Extract the (x, y) coordinate from the center of the cell holding the provided text.  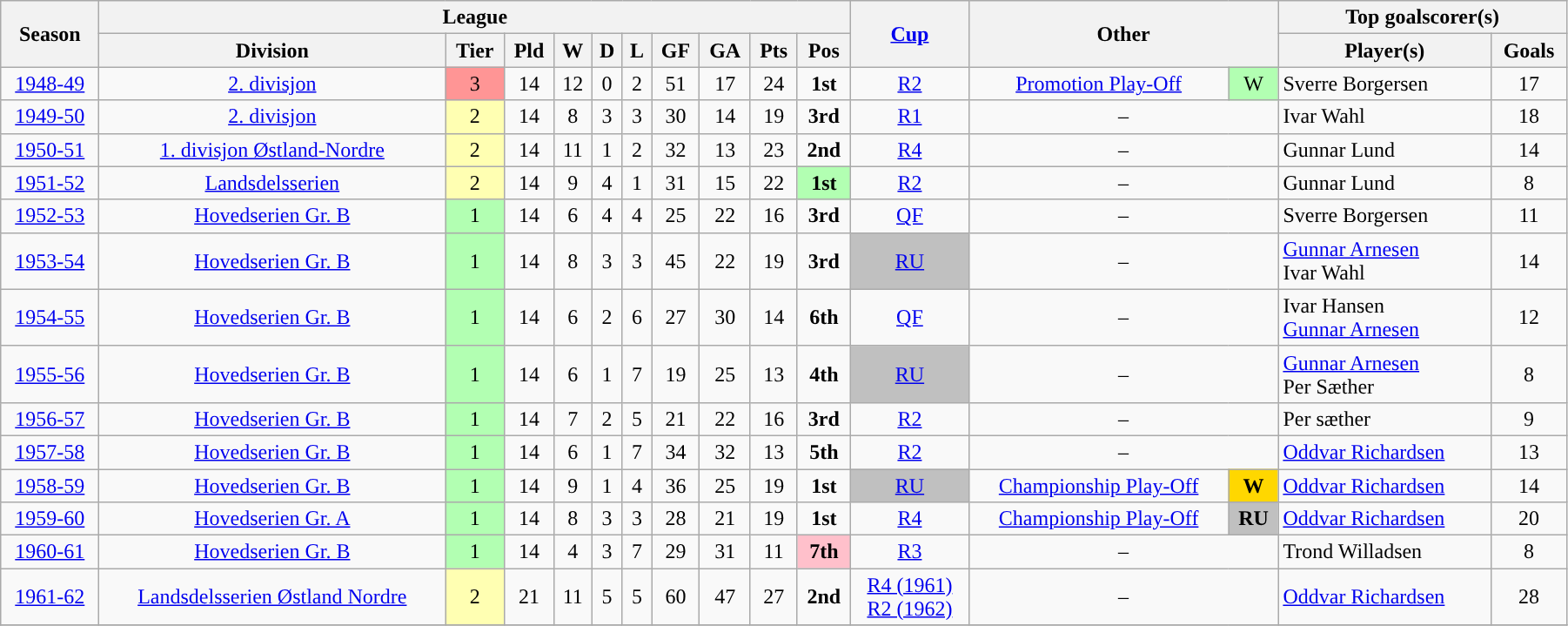
7th (824, 552)
Tier (475, 50)
1954-55 (50, 317)
51 (675, 84)
47 (725, 597)
Pos (824, 50)
20 (1530, 519)
1959-60 (50, 519)
Ivar Wahl (1385, 117)
24 (773, 84)
D (607, 50)
6th (824, 317)
Landsdelsserien (272, 183)
60 (675, 597)
R3 (910, 552)
1957-58 (50, 452)
1950-51 (50, 150)
1953-54 (50, 261)
34 (675, 452)
1955-56 (50, 374)
Goals (1530, 50)
Season (50, 34)
Gunnar Arnesen Ivar Wahl (1385, 261)
29 (675, 552)
1961-62 (50, 597)
Landsdelsserien Østland Nordre (272, 597)
Top goalscorer(s) (1423, 17)
Cup (910, 34)
5th (824, 452)
45 (675, 261)
23 (773, 150)
Player(s) (1385, 50)
1952-53 (50, 216)
Other (1123, 34)
L (637, 50)
GF (675, 50)
Hovedserien Gr. A (272, 519)
Per sæther (1385, 419)
Trond Willadsen (1385, 552)
Ivar Hansen Gunnar Arnesen (1385, 317)
1951-52 (50, 183)
Promotion Play-Off (1098, 84)
R1 (910, 117)
1956-57 (50, 419)
Pts (773, 50)
1948-49 (50, 84)
R4 (1961)R2 (1962) (910, 597)
1. divisjon Østland-Nordre (272, 150)
GA (725, 50)
18 (1530, 117)
0 (607, 84)
Gunnar Arnesen Per Sæther (1385, 374)
1958-59 (50, 485)
Pld (529, 50)
1960-61 (50, 552)
1949-50 (50, 117)
15 (725, 183)
4th (824, 374)
Division (272, 50)
36 (675, 485)
League (475, 17)
